Detect which cell encompasses the target text, then output its [X, Y] center coordinate. 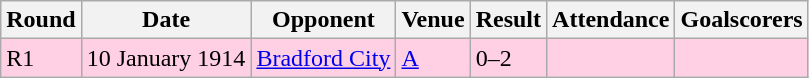
Date [166, 20]
10 January 1914 [166, 58]
R1 [41, 58]
Opponent [324, 20]
Result [508, 20]
A [433, 58]
Venue [433, 20]
Attendance [611, 20]
0–2 [508, 58]
Bradford City [324, 58]
Goalscorers [742, 20]
Round [41, 20]
